Detect which cell encompasses the target text, then output its (X, Y) center coordinate. 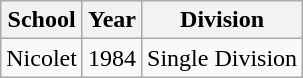
Nicolet (42, 58)
1984 (112, 58)
Year (112, 20)
Single Division (222, 58)
School (42, 20)
Division (222, 20)
